Return [X, Y] of the center of cell containing provided text 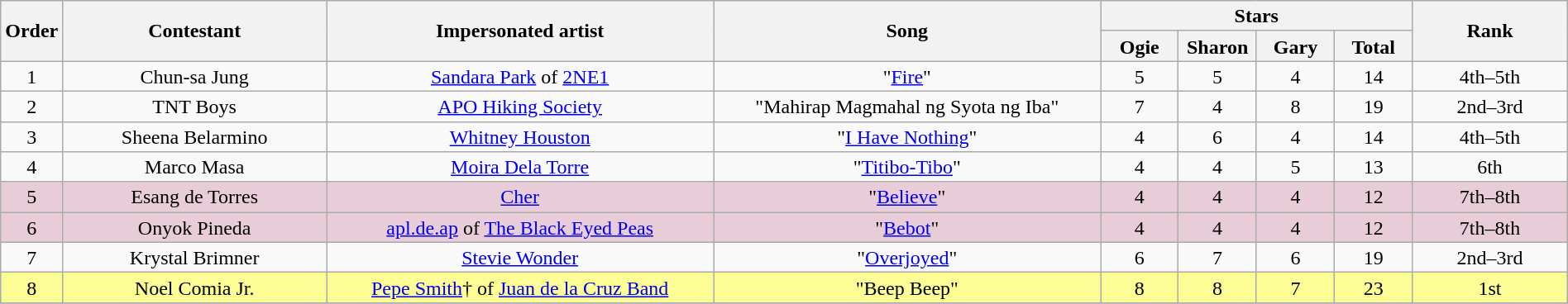
1st [1490, 287]
Order [31, 31]
"Beep Beep" [907, 287]
Ogie [1140, 46]
"I Have Nothing" [907, 137]
"Believe" [907, 197]
13 [1374, 167]
23 [1374, 287]
Stars [1257, 17]
Esang de Torres [195, 197]
Song [907, 31]
3 [31, 137]
"Overjoyed" [907, 258]
"Titibo-Tibo" [907, 167]
"Mahirap Magmahal ng Syota ng Iba" [907, 106]
1 [31, 76]
"Fire" [907, 76]
Marco Masa [195, 167]
Sandara Park of 2NE1 [520, 76]
Contestant [195, 31]
Whitney Houston [520, 137]
Impersonated artist [520, 31]
Onyok Pineda [195, 228]
Krystal Brimner [195, 258]
"Bebot" [907, 228]
Rank [1490, 31]
TNT Boys [195, 106]
Gary [1295, 46]
Cher [520, 197]
Sheena Belarmino [195, 137]
Noel Comia Jr. [195, 287]
Chun-sa Jung [195, 76]
Moira Dela Torre [520, 167]
6th [1490, 167]
Stevie Wonder [520, 258]
apl.de.ap of The Black Eyed Peas [520, 228]
2 [31, 106]
APO Hiking Society [520, 106]
Sharon [1217, 46]
Pepe Smith† of Juan de la Cruz Band [520, 287]
Total [1374, 46]
